Pinpoint the cell where the given text exists, returning its (x, y) midpoint coordinate. 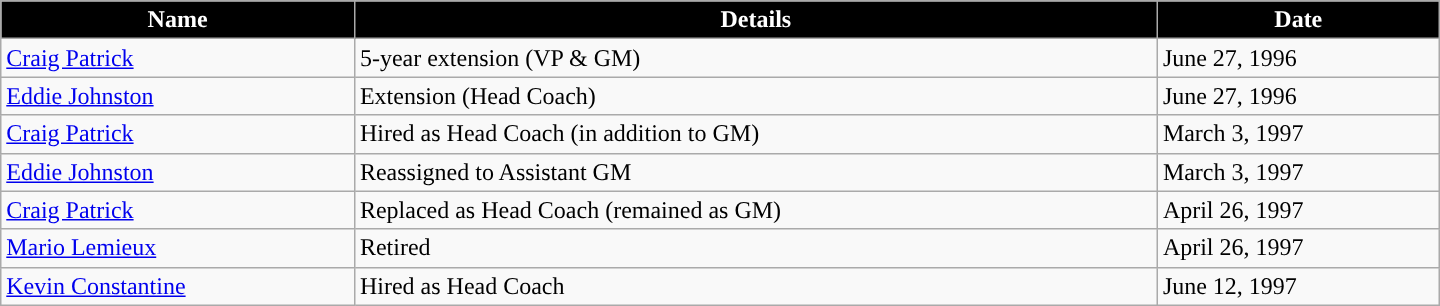
June 12, 1997 (1298, 286)
Kevin Constantine (178, 286)
Hired as Head Coach (in addition to GM) (756, 134)
Hired as Head Coach (756, 286)
Reassigned to Assistant GM (756, 172)
Replaced as Head Coach (remained as GM) (756, 210)
Retired (756, 248)
Name (178, 20)
5-year extension (VP & GM) (756, 58)
Date (1298, 20)
Extension (Head Coach) (756, 96)
Mario Lemieux (178, 248)
Details (756, 20)
